Search for the cell housing the specified text and yield its (X, Y) center coordinate. 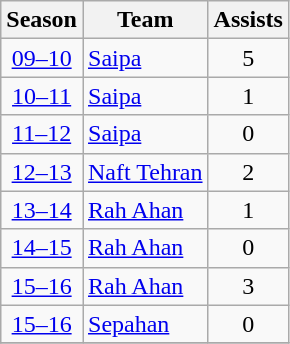
10–11 (42, 96)
12–13 (42, 172)
09–10 (42, 58)
3 (248, 286)
5 (248, 58)
11–12 (42, 134)
13–14 (42, 210)
Team (145, 20)
Season (42, 20)
Assists (248, 20)
Naft Tehran (145, 172)
14–15 (42, 248)
Sepahan (145, 324)
2 (248, 172)
